Return the [x, y] coordinate for the center point of the cell that contains the specified text.  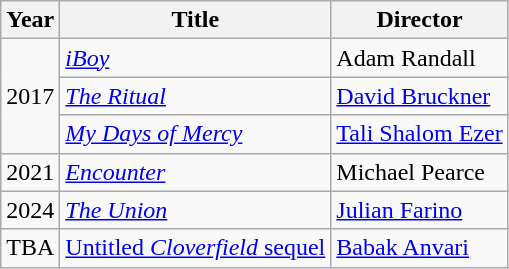
Julian Farino [420, 210]
Encounter [196, 172]
TBA [30, 248]
The Union [196, 210]
Director [420, 20]
Adam Randall [420, 58]
Year [30, 20]
Title [196, 20]
iBoy [196, 58]
2024 [30, 210]
The Ritual [196, 96]
Babak Anvari [420, 248]
Tali Shalom Ezer [420, 134]
Michael Pearce [420, 172]
David Bruckner [420, 96]
My Days of Mercy [196, 134]
2021 [30, 172]
2017 [30, 96]
Untitled Cloverfield sequel [196, 248]
